Provide the [x, y] coordinate of the cell's center where the given text is located.  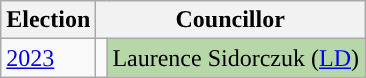
Laurence Sidorczuk (LD) [236, 58]
Councillor [230, 20]
2023 [48, 58]
Election [48, 20]
